Capture the cell that displays the provided text and extract its [X, Y] central coordinate. 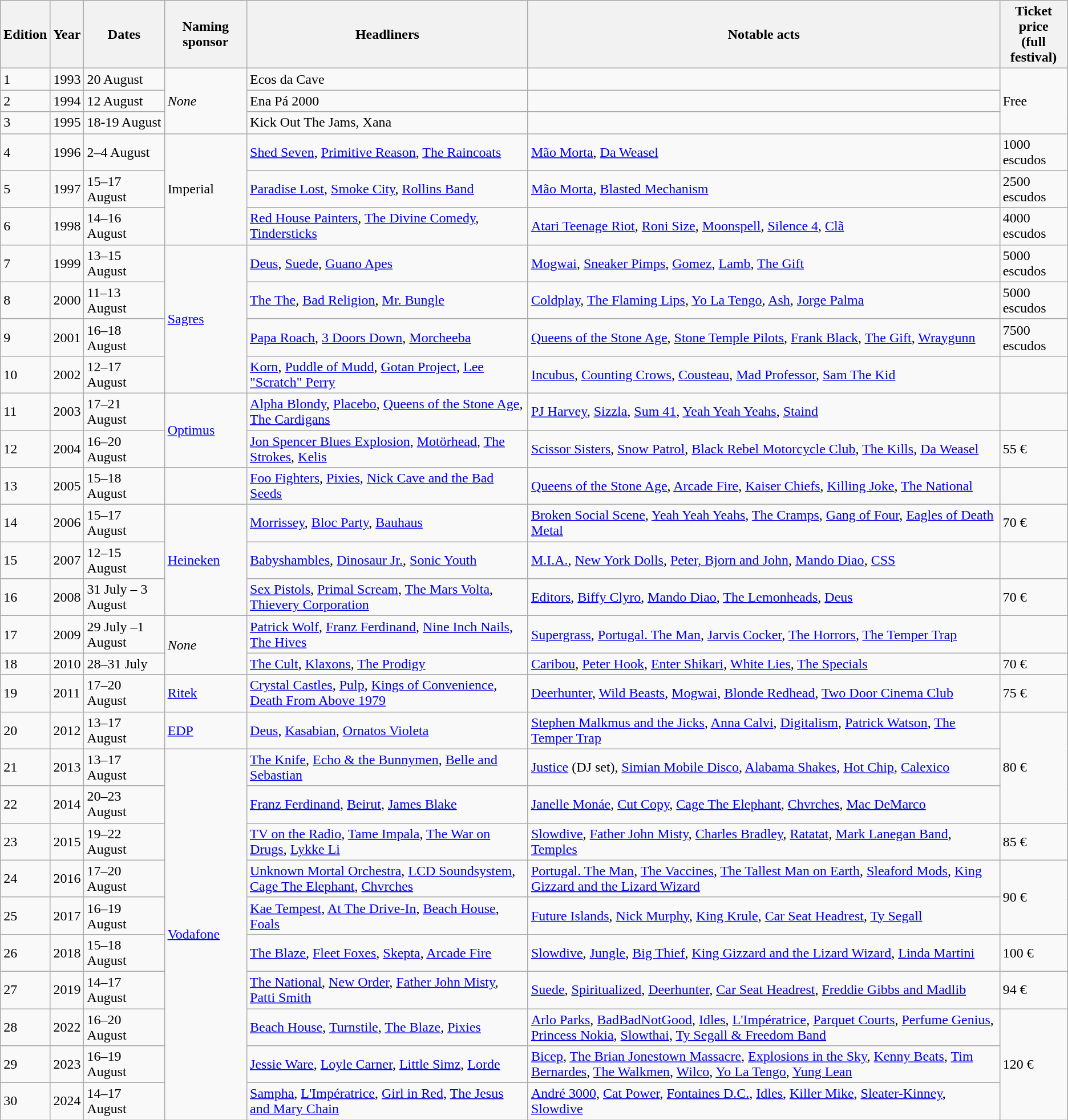
Red House Painters, The Divine Comedy, Tindersticks [388, 226]
Alpha Blondy, Placebo, Queens of the Stone Age, The Cardigans [388, 412]
2010 [67, 664]
2006 [67, 524]
2001 [67, 338]
5 [25, 189]
1995 [67, 123]
29 July –1 August [124, 634]
M.I.A., New York Dolls, Peter, Bjorn and John, Mando Diao, CSS [763, 560]
Headliners [388, 34]
21 [25, 768]
Crystal Castles, Pulp, Kings of Convenience, Death From Above 1979 [388, 693]
Vodafone [205, 934]
1000 escudos [1034, 152]
Jessie Ware, Loyle Carner, Little Simz, Lorde [388, 1064]
1996 [67, 152]
1993 [67, 79]
Portugal. The Man, The Vaccines, The Tallest Man on Earth, Sleaford Mods, King Gizzard and the Lizard Wizard [763, 878]
19 [25, 693]
4000 escudos [1034, 226]
TV on the Radio, Tame Impala, The War on Drugs, Lykke Li [388, 842]
Sex Pistols, Primal Scream, The Mars Volta, Thievery Corporation [388, 598]
2500 escudos [1034, 189]
94 € [1034, 990]
Unknown Mortal Orchestra, LCD Soundsystem, Cage The Elephant, Chvrches [388, 878]
Suede, Spiritualized, Deerhunter, Car Seat Headrest, Freddie Gibbs and Madlib [763, 990]
20 August [124, 79]
2007 [67, 560]
28–31 July [124, 664]
75 € [1034, 693]
Papa Roach, 3 Doors Down, Morcheeba [388, 338]
2009 [67, 634]
Coldplay, The Flaming Lips, Yo La Tengo, Ash, Jorge Palma [763, 300]
2005 [67, 486]
The The, Bad Religion, Mr. Bungle [388, 300]
Queens of the Stone Age, Stone Temple Pilots, Frank Black, The Gift, Wraygunn [763, 338]
1 [25, 79]
17 [25, 634]
The Knife, Echo & the Bunnymen, Belle and Sebastian [388, 768]
Bicep, The Brian Jonestown Massacre, Explosions in the Sky, Kenny Beats, Tim Bernardes, The Walkmen, Wilco, Yo La Tengo, Yung Lean [763, 1064]
Paradise Lost, Smoke City, Rollins Band [388, 189]
20–23 August [124, 804]
11 [25, 412]
31 July – 3 August [124, 598]
Mão Morta, Da Weasel [763, 152]
Notable acts [763, 34]
28 [25, 1026]
2 [25, 101]
Janelle Monáe, Cut Copy, Cage The Elephant, Chvrches, Mac DeMarco [763, 804]
14–16 August [124, 226]
55 € [1034, 448]
3 [25, 123]
2008 [67, 598]
2024 [67, 1102]
13–15 August [124, 263]
22 [25, 804]
Deus, Suede, Guano Apes [388, 263]
14 [25, 524]
12 [25, 448]
Imperial [205, 189]
Ritek [205, 693]
30 [25, 1102]
Korn, Puddle of Mudd, Gotan Project, Lee "Scratch" Perry [388, 374]
2019 [67, 990]
Free [1034, 101]
12–15 August [124, 560]
1998 [67, 226]
12–17 August [124, 374]
Broken Social Scene, Yeah Yeah Yeahs, The Cramps, Gang of Four, Eagles of Death Metal [763, 524]
Heineken [205, 560]
2018 [67, 952]
2015 [67, 842]
24 [25, 878]
16 [25, 598]
1999 [67, 263]
EDP [205, 730]
25 [25, 916]
2012 [67, 730]
2000 [67, 300]
The Blaze, Fleet Foxes, Skepta, Arcade Fire [388, 952]
Babyshambles, Dinosaur Jr., Sonic Youth [388, 560]
13 [25, 486]
Deus, Kasabian, Ornatos Violeta [388, 730]
20 [25, 730]
2004 [67, 448]
The Cult, Klaxons, The Prodigy [388, 664]
Justice (DJ set), Simian Mobile Disco, Alabama Shakes, Hot Chip, Calexico [763, 768]
1997 [67, 189]
18 [25, 664]
Ecos da Cave [388, 79]
Slowdive, Jungle, Big Thief, King Gizzard and the Lizard Wizard, Linda Martini [763, 952]
Caribou, Peter Hook, Enter Shikari, White Lies, The Specials [763, 664]
Incubus, Counting Crows, Cousteau, Mad Professor, Sam The Kid [763, 374]
17–21 August [124, 412]
29 [25, 1064]
Stephen Malkmus and the Jicks, Anna Calvi, Digitalism, Patrick Watson, The Temper Trap [763, 730]
26 [25, 952]
15 [25, 560]
Foo Fighters, Pixies, Nick Cave and the Bad Seeds [388, 486]
120 € [1034, 1064]
Ena Pá 2000 [388, 101]
Optimus [205, 430]
The National, New Order, Father John Misty, Patti Smith [388, 990]
90 € [1034, 897]
23 [25, 842]
Franz Ferdinand, Beirut, James Blake [388, 804]
100 € [1034, 952]
Ticket price(full festival) [1034, 34]
19–22 August [124, 842]
Year [67, 34]
PJ Harvey, Sizzla, Sum 41, Yeah Yeah Yeahs, Staind [763, 412]
4 [25, 152]
Queens of the Stone Age, Arcade Fire, Kaiser Chiefs, Killing Joke, The National [763, 486]
Shed Seven, Primitive Reason, The Raincoats [388, 152]
Arlo Parks, BadBadNotGood, Idles, L'Impératrice, Parquet Courts, Perfume Genius, Princess Nokia, Slowthai, Ty Segall & Freedom Band [763, 1026]
Atari Teenage Riot, Roni Size, Moonspell, Silence 4, Clã [763, 226]
Naming sponsor [205, 34]
6 [25, 226]
Sampha, L'Impératrice, Girl in Red, The Jesus and Mary Chain [388, 1102]
2016 [67, 878]
Future Islands, Nick Murphy, King Krule, Car Seat Headrest, Ty Segall [763, 916]
Beach House, Turnstile, The Blaze, Pixies [388, 1026]
2002 [67, 374]
Editors, Biffy Clyro, Mando Diao, The Lemonheads, Deus [763, 598]
2011 [67, 693]
11–13 August [124, 300]
2023 [67, 1064]
Mão Morta, Blasted Mechanism [763, 189]
Dates [124, 34]
Jon Spencer Blues Explosion, Motörhead, The Strokes, Kelis [388, 448]
Kae Tempest, At The Drive-In, Beach House, Foals [388, 916]
18-19 August [124, 123]
2003 [67, 412]
Edition [25, 34]
1994 [67, 101]
Scissor Sisters, Snow Patrol, Black Rebel Motorcycle Club, The Kills, Da Weasel [763, 448]
Supergrass, Portugal. The Man, Jarvis Cocker, The Horrors, The Temper Trap [763, 634]
Mogwai, Sneaker Pimps, Gomez, Lamb, The Gift [763, 263]
7500 escudos [1034, 338]
Slowdive, Father John Misty, Charles Bradley, Ratatat, Mark Lanegan Band, Temples [763, 842]
2–4 August [124, 152]
16–18 August [124, 338]
27 [25, 990]
Morrissey, Bloc Party, Bauhaus [388, 524]
Deerhunter, Wild Beasts, Mogwai, Blonde Redhead, Two Door Cinema Club [763, 693]
2017 [67, 916]
9 [25, 338]
10 [25, 374]
André 3000, Cat Power, Fontaines D.C., Idles, Killer Mike, Sleater-Kinney, Slowdive [763, 1102]
8 [25, 300]
Kick Out The Jams, Xana [388, 123]
7 [25, 263]
2022 [67, 1026]
12 August [124, 101]
2014 [67, 804]
2013 [67, 768]
85 € [1034, 842]
Patrick Wolf, Franz Ferdinand, Nine Inch Nails, The Hives [388, 634]
Sagres [205, 319]
80 € [1034, 768]
